Return (X, Y) of the center of cell containing provided text 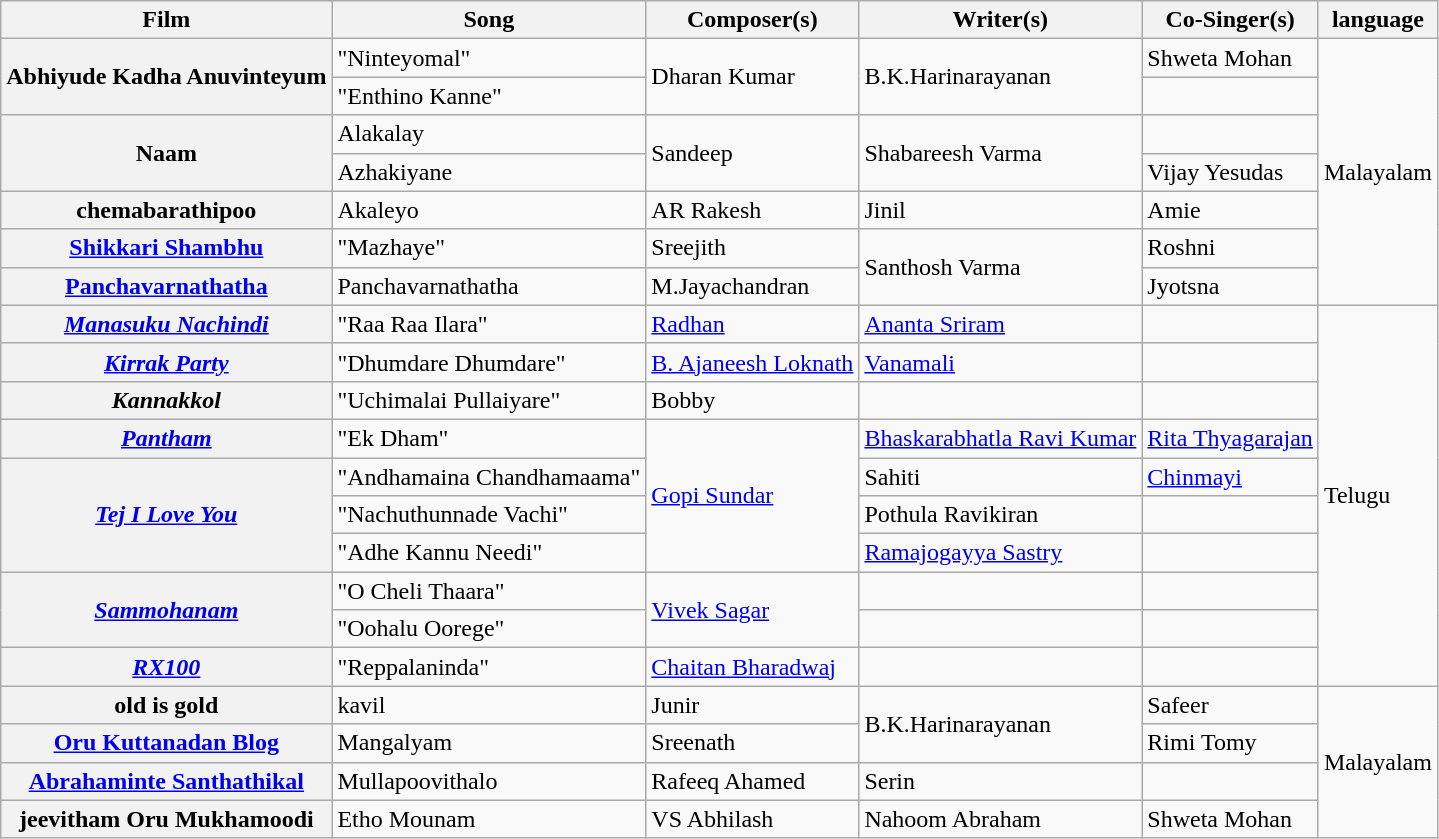
Film (166, 20)
Gopi Sundar (752, 495)
Santhosh Varma (1000, 267)
Nahoom Abraham (1000, 819)
Akaleyo (489, 210)
Alakalay (489, 134)
Pantham (166, 438)
"Reppalaninda" (489, 667)
Sreejith (752, 248)
"Ek Dham" (489, 438)
B. Ajaneesh Loknath (752, 362)
Abhiyude Kadha Anuvinteyum (166, 77)
Etho Mounam (489, 819)
Chaitan Bharadwaj (752, 667)
Vivek Sagar (752, 610)
Junir (752, 705)
Manasuku Nachindi (166, 324)
RX100 (166, 667)
"Oohalu Oorege" (489, 629)
jeevitham Oru Mukhamoodi (166, 819)
"Adhe Kannu Needi" (489, 553)
AR Rakesh (752, 210)
Jinil (1000, 210)
Mangalyam (489, 743)
Dharan Kumar (752, 77)
"Uchimalai Pullaiyare" (489, 400)
Sammohanam (166, 610)
VS Abhilash (752, 819)
Ramajogayya Sastry (1000, 553)
Amie (1230, 210)
Rita Thyagarajan (1230, 438)
Bobby (752, 400)
Abrahaminte Santhathikal (166, 781)
Sahiti (1000, 477)
Roshni (1230, 248)
chemabarathipoo (166, 210)
Shabareesh Varma (1000, 153)
"O Cheli Thaara" (489, 591)
Oru Kuttanadan Blog (166, 743)
Writer(s) (1000, 20)
"Andhamaina Chandhamaama" (489, 477)
Vijay Yesudas (1230, 172)
"Nachuthunnade Vachi" (489, 515)
Rimi Tomy (1230, 743)
Jyotsna (1230, 286)
Mullapoovithalo (489, 781)
Vanamali (1000, 362)
Song (489, 20)
Co-Singer(s) (1230, 20)
Azhakiyane (489, 172)
"Mazhaye" (489, 248)
Ananta Sriram (1000, 324)
Chinmayi (1230, 477)
Composer(s) (752, 20)
Kannakkol (166, 400)
Telugu (1378, 496)
"Dhumdare Dhumdare" (489, 362)
Kirrak Party (166, 362)
"Raa Raa Ilara" (489, 324)
"Enthino Kanne" (489, 96)
Serin (1000, 781)
kavil (489, 705)
Bhaskarabhatla Ravi Kumar (1000, 438)
language (1378, 20)
M.Jayachandran (752, 286)
Radhan (752, 324)
Safeer (1230, 705)
Rafeeq Ahamed (752, 781)
"Ninteyomal" (489, 58)
Shikkari Shambhu (166, 248)
Tej I Love You (166, 515)
Naam (166, 153)
Sreenath (752, 743)
Pothula Ravikiran (1000, 515)
old is gold (166, 705)
Sandeep (752, 153)
